Output the (X, Y) coordinate of the center of the cell containing the given text.  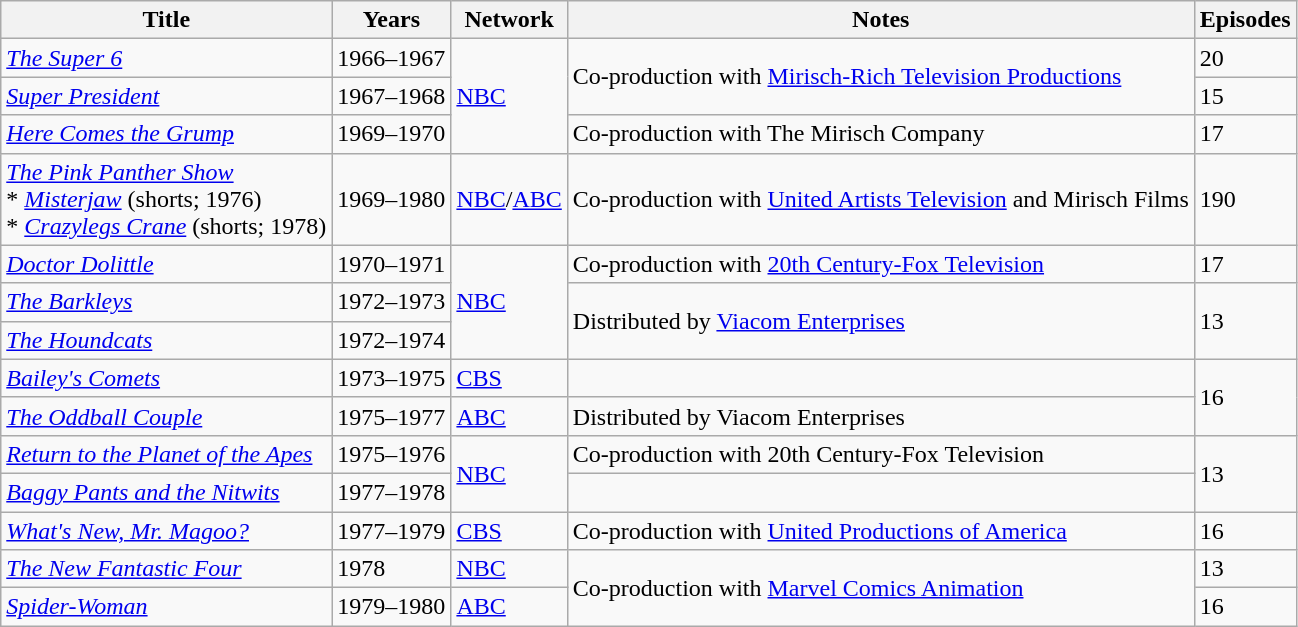
Co-production with Marvel Comics Animation (880, 588)
20 (1245, 58)
1967–1968 (392, 96)
Doctor Dolittle (166, 264)
The Barkleys (166, 302)
1966–1967 (392, 58)
1977–1979 (392, 531)
1972–1973 (392, 302)
Title (166, 20)
Return to the Planet of the Apes (166, 454)
1970–1971 (392, 264)
190 (1245, 199)
1978 (392, 569)
Bailey's Comets (166, 378)
1975–1977 (392, 416)
Network (509, 20)
The Super 6 (166, 58)
Here Comes the Grump (166, 134)
Notes (880, 20)
NBC/ABC (509, 199)
1975–1976 (392, 454)
Baggy Pants and the Nitwits (166, 492)
Co-production with United Artists Television and Mirisch Films (880, 199)
Super President (166, 96)
The Houndcats (166, 340)
1969–1970 (392, 134)
Years (392, 20)
Co-production with Mirisch-Rich Television Productions (880, 77)
The Pink Panther Show* Misterjaw (shorts; 1976)* Crazylegs Crane (shorts; 1978) (166, 199)
1972–1974 (392, 340)
Spider-Woman (166, 607)
1977–1978 (392, 492)
The New Fantastic Four (166, 569)
Episodes (1245, 20)
1969–1980 (392, 199)
Co-production with The Mirisch Company (880, 134)
The Oddball Couple (166, 416)
1979–1980 (392, 607)
What's New, Mr. Magoo? (166, 531)
15 (1245, 96)
Co-production with United Productions of America (880, 531)
1973–1975 (392, 378)
